Determine the (X, Y) coordinate at the center of the cell enclosing the given text.  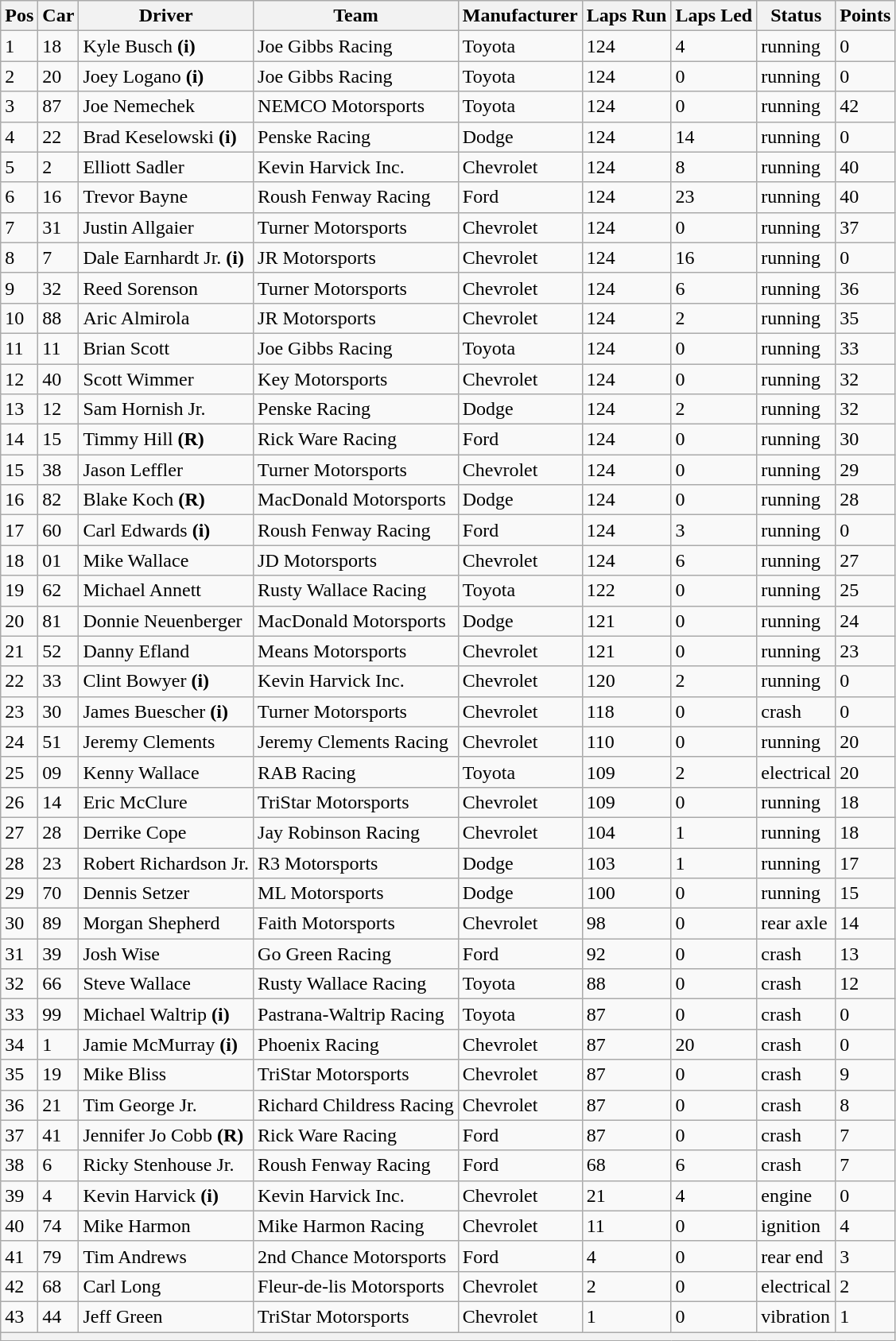
Mike Bliss (166, 1075)
Sam Hornish Jr. (166, 409)
Richard Childress Racing (356, 1105)
JD Motorsports (356, 560)
Dennis Setzer (166, 893)
Eric McClure (166, 802)
Faith Motorsports (356, 924)
34 (19, 1045)
Pos (19, 16)
Morgan Shepherd (166, 924)
118 (626, 711)
Mike Harmon (166, 1226)
Clint Bowyer (i) (166, 681)
Dale Earnhardt Jr. (i) (166, 258)
60 (59, 530)
99 (59, 1014)
rear end (797, 1256)
Key Motorsports (356, 379)
Trevor Bayne (166, 197)
Justin Allgaier (166, 227)
Driver (166, 16)
Carl Edwards (i) (166, 530)
79 (59, 1256)
Jay Robinson Racing (356, 832)
Carl Long (166, 1286)
74 (59, 1226)
82 (59, 500)
26 (19, 802)
Elliott Sadler (166, 167)
Michael Annett (166, 591)
Josh Wise (166, 954)
122 (626, 591)
Michael Waltrip (i) (166, 1014)
43 (19, 1316)
Means Motorsports (356, 651)
Car (59, 16)
Jamie McMurray (i) (166, 1045)
5 (19, 167)
Kenny Wallace (166, 772)
ignition (797, 1226)
81 (59, 621)
Blake Koch (R) (166, 500)
66 (59, 984)
Joe Nemechek (166, 107)
NEMCO Motorsports (356, 107)
Go Green Racing (356, 954)
103 (626, 862)
Donnie Neuenberger (166, 621)
Fleur-de-lis Motorsports (356, 1286)
Jennifer Jo Cobb (R) (166, 1135)
Status (797, 16)
Jeremy Clements (166, 742)
ML Motorsports (356, 893)
Danny Efland (166, 651)
10 (19, 318)
vibration (797, 1316)
Mike Wallace (166, 560)
62 (59, 591)
Laps Run (626, 16)
Manufacturer (520, 16)
Phoenix Racing (356, 1045)
2nd Chance Motorsports (356, 1256)
51 (59, 742)
R3 Motorsports (356, 862)
Kevin Harvick (i) (166, 1196)
Timmy Hill (R) (166, 440)
120 (626, 681)
52 (59, 651)
Reed Sorenson (166, 288)
98 (626, 924)
110 (626, 742)
Joey Logano (i) (166, 76)
100 (626, 893)
rear axle (797, 924)
Jason Leffler (166, 470)
Robert Richardson Jr. (166, 862)
Aric Almirola (166, 318)
Steve Wallace (166, 984)
Jeremy Clements Racing (356, 742)
Jeff Green (166, 1316)
RAB Racing (356, 772)
Ricky Stenhouse Jr. (166, 1165)
70 (59, 893)
89 (59, 924)
Mike Harmon Racing (356, 1226)
Kyle Busch (i) (166, 46)
Brad Keselowski (i) (166, 137)
engine (797, 1196)
104 (626, 832)
09 (59, 772)
92 (626, 954)
Brian Scott (166, 348)
Scott Wimmer (166, 379)
Derrike Cope (166, 832)
Team (356, 16)
James Buescher (i) (166, 711)
Tim George Jr. (166, 1105)
Pastrana-Waltrip Racing (356, 1014)
01 (59, 560)
Laps Led (714, 16)
44 (59, 1316)
Tim Andrews (166, 1256)
Points (865, 16)
